For the text-containing cell, return its midpoint in [x, y] coordinate format. 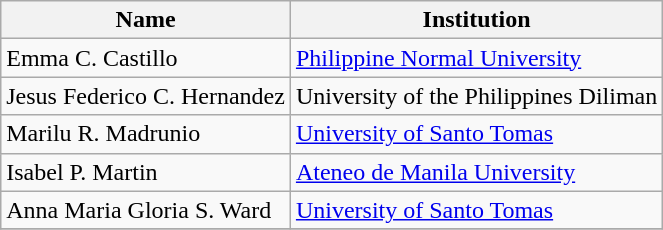
Institution [476, 20]
Anna Maria Gloria S. Ward [146, 210]
Philippine Normal University [476, 58]
Ateneo de Manila University [476, 172]
Isabel P. Martin [146, 172]
Name [146, 20]
Emma C. Castillo [146, 58]
Jesus Federico C. Hernandez [146, 96]
University of the Philippines Diliman [476, 96]
Marilu R. Madrunio [146, 134]
